Search for the cell housing the specified text and yield its (X, Y) center coordinate. 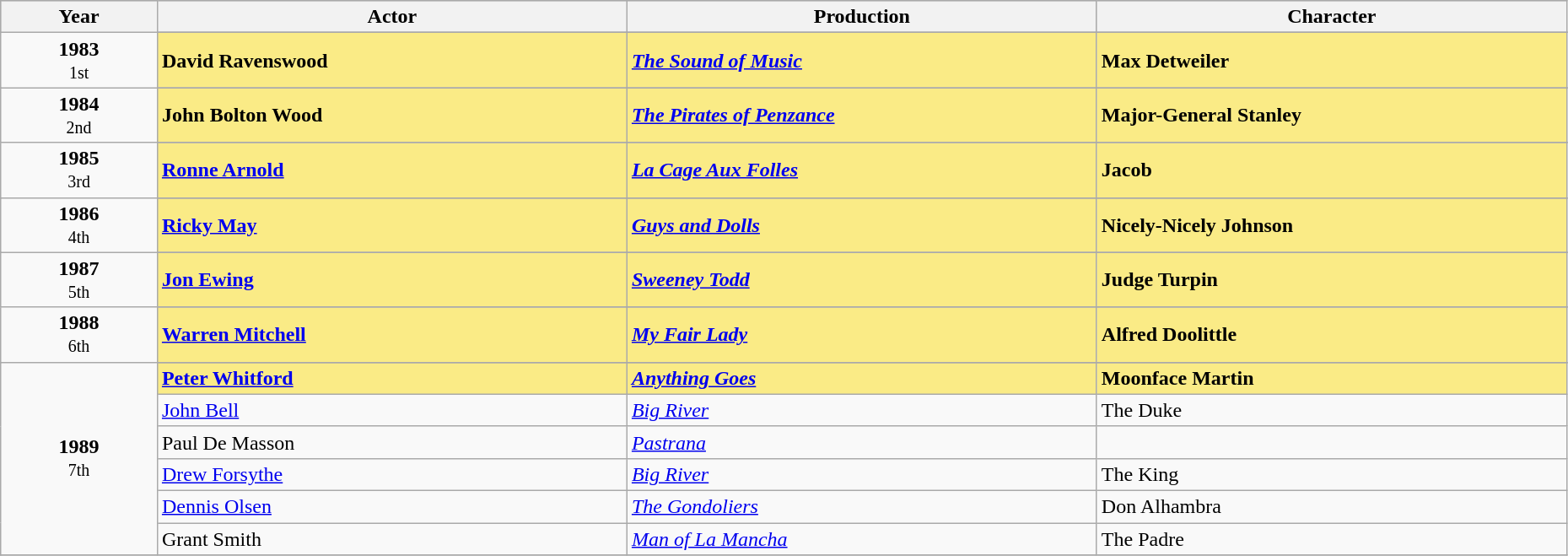
Major-General Stanley (1331, 115)
Year (79, 17)
19875th (79, 280)
Ricky May (391, 224)
John Bell (391, 410)
Paul De Masson (391, 442)
19831st (79, 61)
The Padre (1331, 539)
19897th (79, 458)
Actor (391, 17)
Dennis Olsen (391, 506)
19853rd (79, 170)
Peter Whitford (391, 378)
La Cage Aux Folles (862, 170)
The Duke (1331, 410)
Jon Ewing (391, 280)
My Fair Lady (862, 334)
Guys and Dolls (862, 224)
The King (1331, 474)
Ronne Arnold (391, 170)
Judge Turpin (1331, 280)
Jacob (1331, 170)
Anything Goes (862, 378)
John Bolton Wood (391, 115)
The Pirates of Penzance (862, 115)
Pastrana (862, 442)
Sweeney Todd (862, 280)
Man of La Mancha (862, 539)
Production (862, 17)
19864th (79, 224)
Character (1331, 17)
Max Detweiler (1331, 61)
Moonface Martin (1331, 378)
Warren Mitchell (391, 334)
The Gondoliers (862, 506)
The Sound of Music (862, 61)
Grant Smith (391, 539)
Alfred Doolittle (1331, 334)
David Ravenswood (391, 61)
Don Alhambra (1331, 506)
Drew Forsythe (391, 474)
19886th (79, 334)
19842nd (79, 115)
Nicely-Nicely Johnson (1331, 224)
